Extract the (x, y) coordinate from the center of the cell holding the provided text.  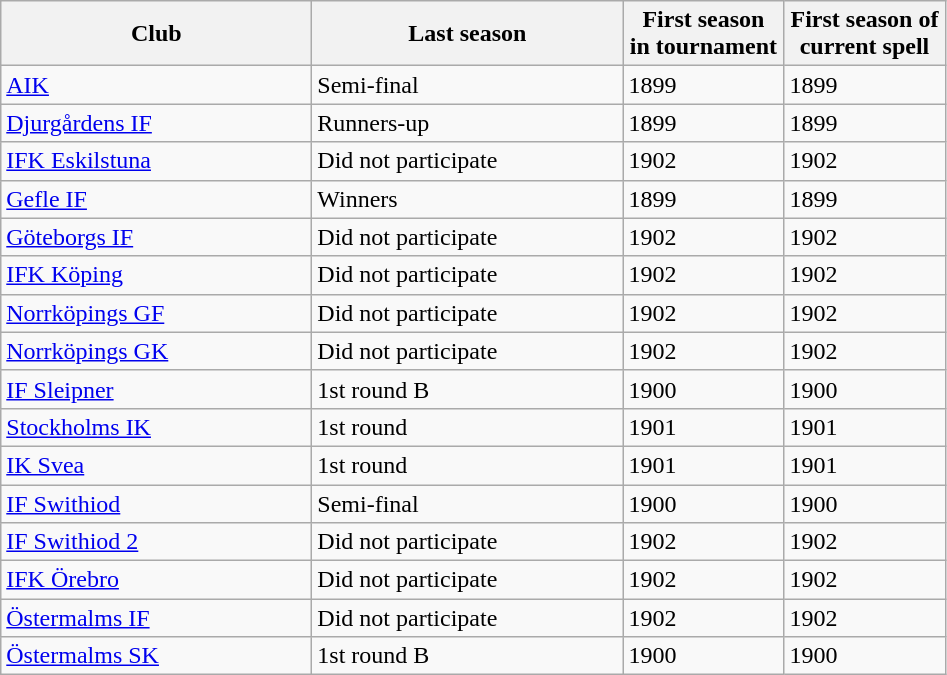
Club (156, 34)
IFK Eskilstuna (156, 161)
Gefle IF (156, 199)
IK Svea (156, 465)
Göteborgs IF (156, 237)
IFK Örebro (156, 580)
Stockholms IK (156, 427)
Norrköpings GK (156, 351)
AIK (156, 85)
Winners (468, 199)
Djurgårdens IF (156, 123)
First seasonin tournament (704, 34)
Last season (468, 34)
Norrköpings GF (156, 313)
Östermalms IF (156, 618)
IFK Köping (156, 275)
IF Sleipner (156, 389)
IF Swithiod (156, 503)
First season ofcurrent spell (864, 34)
Östermalms SK (156, 656)
Runners-up (468, 123)
IF Swithiod 2 (156, 542)
